For the text-containing cell, return its midpoint in (X, Y) coordinate format. 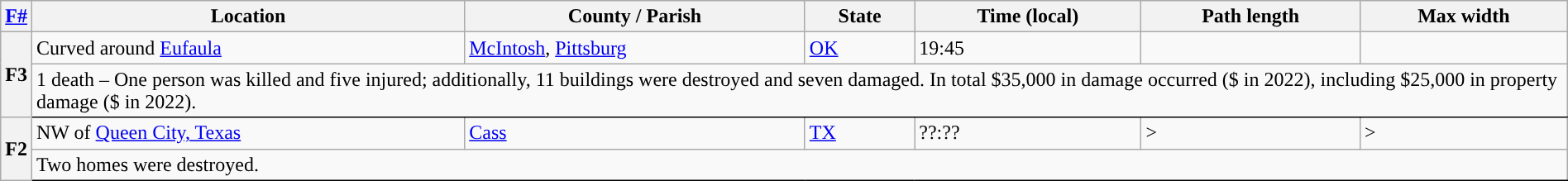
Curved around Eufaula (248, 48)
Path length (1250, 17)
Location (248, 17)
??:?? (1028, 133)
F# (17, 17)
State (859, 17)
Max width (1464, 17)
County / Parish (635, 17)
OK (859, 48)
TX (859, 133)
19:45 (1028, 48)
Time (local) (1028, 17)
Two homes were destroyed. (799, 164)
McIntosh, Pittsburg (635, 48)
NW of Queen City, Texas (248, 133)
F2 (17, 149)
Cass (635, 133)
F3 (17, 74)
